From the cell containing the given text, extract its center point as [X, Y] coordinate. 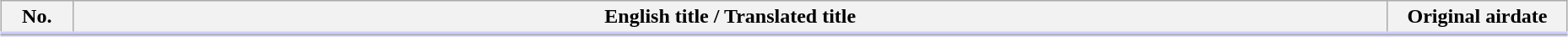
No. [37, 18]
Original airdate [1478, 18]
English title / Translated title [731, 18]
